Output the (x, y) coordinate of the center of the cell containing the given text.  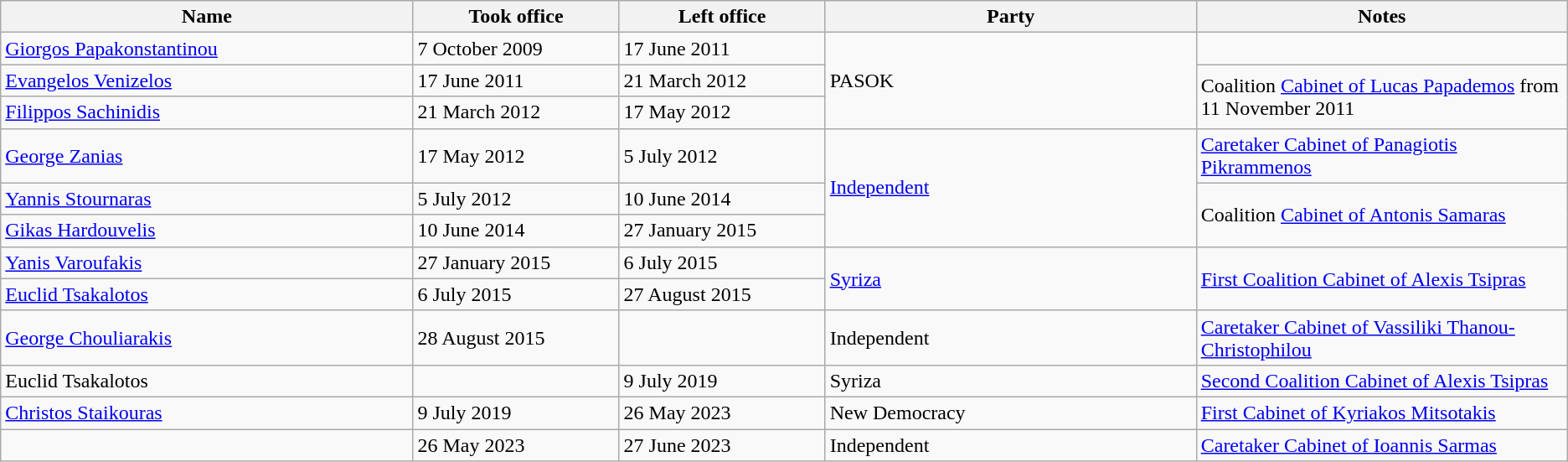
Yannis Stournaras (207, 199)
Party (1010, 17)
Evangelos Venizelos (207, 80)
7 October 2009 (516, 49)
28 August 2015 (516, 337)
George Chouliarakis (207, 337)
Name (207, 17)
Caretaker Cabinet of Vassiliki Thanou-Christophilou (1382, 337)
Yanis Varoufakis (207, 262)
George Zanias (207, 156)
Coalition Cabinet of Lucas Papademos from 11 November 2011 (1382, 96)
First Coalition Cabinet of Alexis Tsipras (1382, 278)
Second Coalition Cabinet of Alexis Tsipras (1382, 381)
Coalition Cabinet of Antonis Samaras (1382, 215)
Gikas Hardouvelis (207, 231)
Caretaker Cabinet of Panagiotis Pikrammenos (1382, 156)
Took office (516, 17)
Christos Staikouras (207, 413)
Notes (1382, 17)
PASOK (1010, 80)
Filippos Sachinidis (207, 112)
New Democracy (1010, 413)
27 August 2015 (722, 294)
Caretaker Cabinet of Ioannis Sarmas (1382, 445)
First Cabinet of Kyriakos Mitsotakis (1382, 413)
Left office (722, 17)
27 June 2023 (722, 445)
Giorgos Papakonstantinou (207, 49)
